From the cell containing the given text, extract its center point as (X, Y) coordinate. 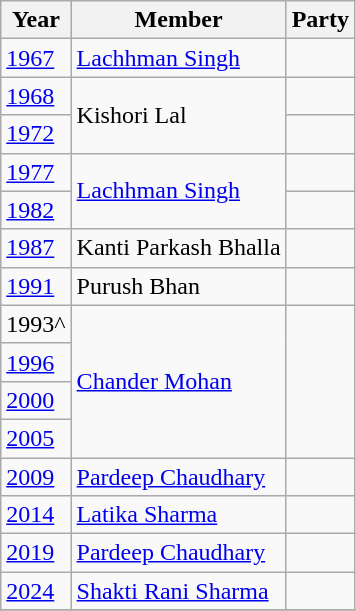
1972 (36, 134)
1991 (36, 286)
Chander Mohan (178, 381)
1987 (36, 248)
Kanti Parkash Bhalla (178, 248)
Year (36, 20)
Latika Sharma (178, 515)
Kishori Lal (178, 115)
Shakti Rani Sharma (178, 591)
1996 (36, 362)
2005 (36, 438)
1982 (36, 210)
Member (178, 20)
1967 (36, 58)
1993^ (36, 324)
2009 (36, 477)
2014 (36, 515)
1968 (36, 96)
Party (320, 20)
2024 (36, 591)
Purush Bhan (178, 286)
1977 (36, 172)
2000 (36, 400)
2019 (36, 553)
